Detect which cell encompasses the target text, then output its [X, Y] center coordinate. 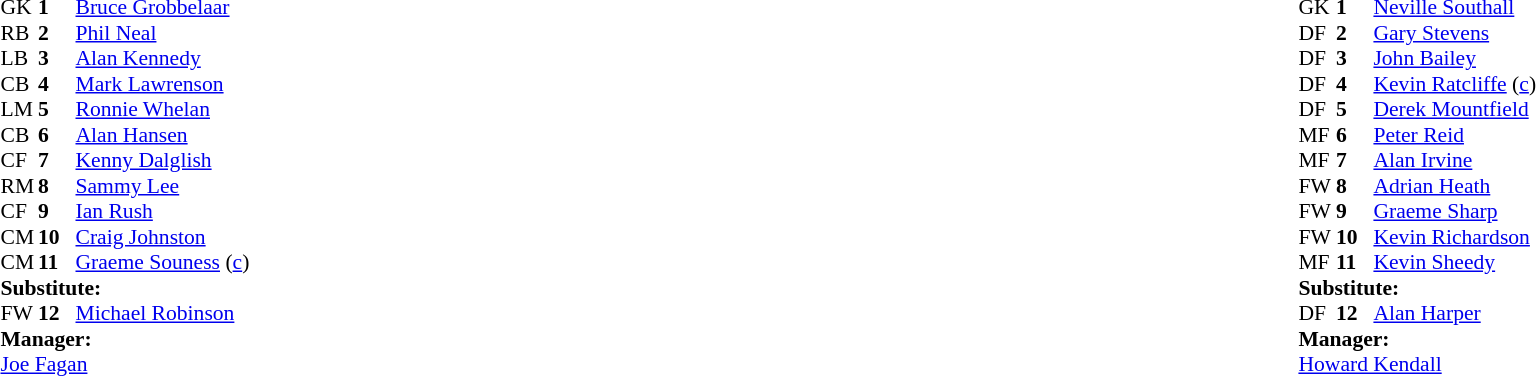
Kevin Richardson [1454, 237]
Adrian Heath [1454, 186]
Alan Irvine [1454, 161]
LM [19, 109]
Peter Reid [1454, 135]
Alan Hansen [163, 135]
Mark Lawrenson [163, 84]
Kenny Dalglish [163, 161]
Graeme Souness (c) [163, 263]
Graeme Sharp [1454, 211]
Kevin Ratcliffe (c) [1454, 84]
LB [19, 59]
Ian Rush [163, 211]
Sammy Lee [163, 186]
Michael Robinson [163, 313]
Alan Harper [1454, 313]
Craig Johnston [163, 237]
RM [19, 186]
RB [19, 33]
Phil Neal [163, 33]
Gary Stevens [1454, 33]
Kevin Sheedy [1454, 263]
Derek Mountfield [1454, 109]
Ronnie Whelan [163, 109]
Alan Kennedy [163, 59]
John Bailey [1454, 59]
